Locate the cell with the specified text and output its (X, Y) center coordinate. 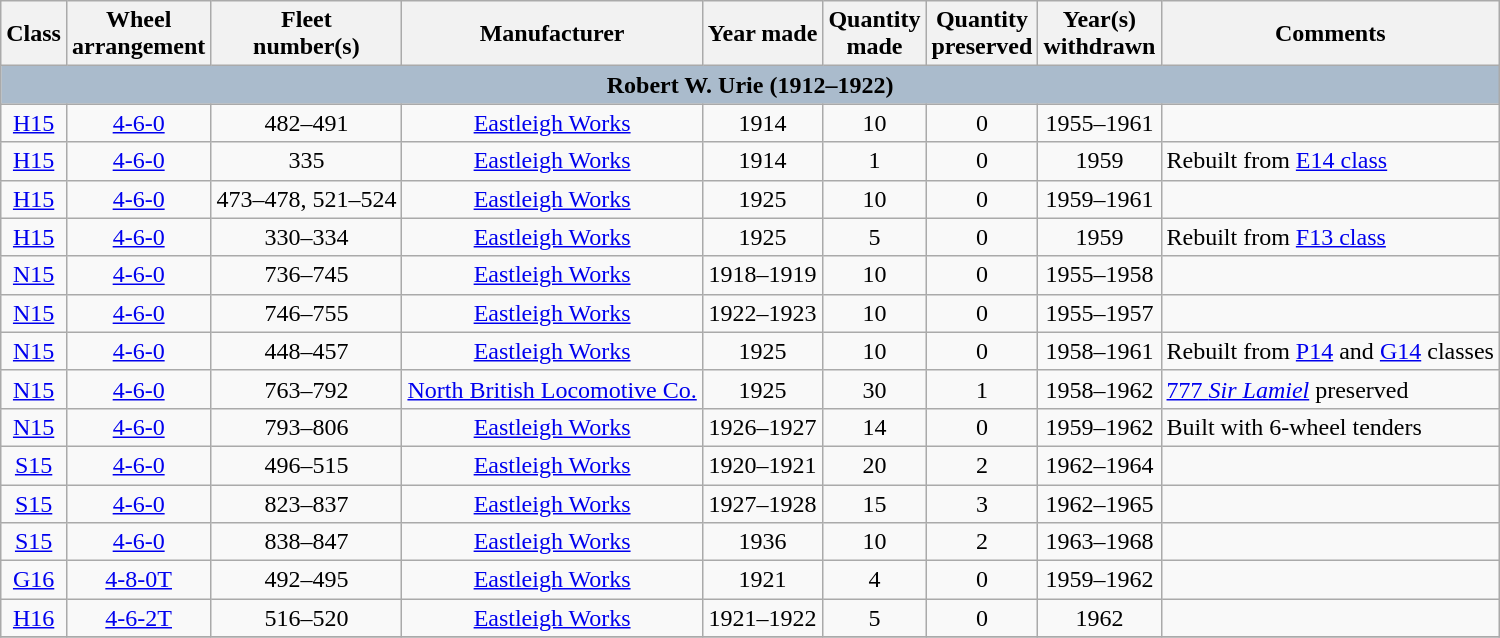
Manufacturer (552, 34)
335 (306, 161)
30 (874, 389)
1959–1961 (1100, 199)
H16 (34, 618)
1926–1927 (762, 427)
Built with 6-wheel tenders (1330, 427)
Wheelarrangement (138, 34)
1958–1961 (1100, 351)
448–457 (306, 351)
Fleetnumber(s) (306, 34)
Year made (762, 34)
4-8-0T (138, 580)
14 (874, 427)
Rebuilt from P14 and G14 classes (1330, 351)
15 (874, 503)
Year(s)withdrawn (1100, 34)
Rebuilt from F13 class (1330, 237)
North British Locomotive Co. (552, 389)
1920–1921 (762, 465)
492–495 (306, 580)
4 (874, 580)
Quantitypreserved (982, 34)
20 (874, 465)
Rebuilt from E14 class (1330, 161)
G16 (34, 580)
516–520 (306, 618)
330–334 (306, 237)
777 Sir Lamiel preserved (1330, 389)
Class (34, 34)
1963–1968 (1100, 542)
1962–1964 (1100, 465)
1955–1961 (1100, 123)
1955–1958 (1100, 275)
1958–1962 (1100, 389)
1962 (1100, 618)
Robert W. Urie (1912–1922) (750, 85)
746–755 (306, 313)
Comments (1330, 34)
Quantitymade (874, 34)
1955–1957 (1100, 313)
793–806 (306, 427)
838–847 (306, 542)
1936 (762, 542)
1962–1965 (1100, 503)
1918–1919 (762, 275)
473–478, 521–524 (306, 199)
1927–1928 (762, 503)
1921 (762, 580)
1922–1923 (762, 313)
1921–1922 (762, 618)
4-6-2T (138, 618)
736–745 (306, 275)
496–515 (306, 465)
823–837 (306, 503)
482–491 (306, 123)
3 (982, 503)
763–792 (306, 389)
